Search for the cell housing the specified text and yield its [X, Y] center coordinate. 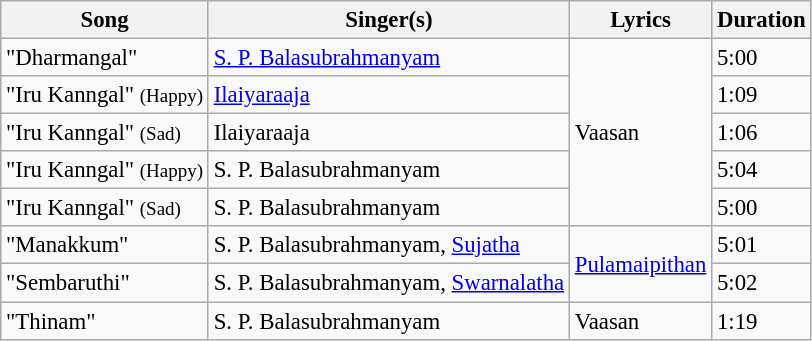
Song [105, 20]
Lyrics [640, 20]
Duration [762, 20]
"Thinam" [105, 321]
1:19 [762, 321]
Pulamaipithan [640, 264]
S. P. Balasubrahmanyam, Swarnalatha [388, 283]
"Sembaruthi" [105, 283]
1:06 [762, 133]
"Dharmangal" [105, 58]
Singer(s) [388, 20]
"Manakkum" [105, 245]
5:04 [762, 170]
5:02 [762, 283]
S. P. Balasubrahmanyam, Sujatha [388, 245]
5:01 [762, 245]
1:09 [762, 95]
